Determine the [x, y] coordinate at the center of the cell enclosing the given text.  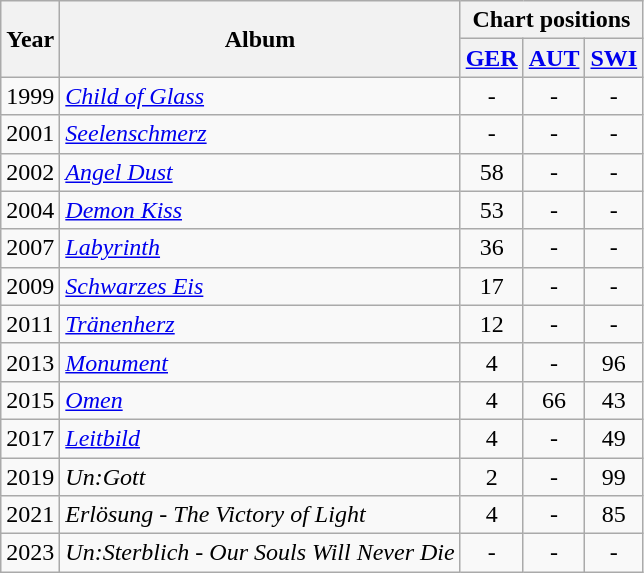
Un:Sterblich - Our Souls Will Never Die [260, 553]
Chart positions [552, 20]
2017 [30, 438]
Erlösung - The Victory of Light [260, 515]
85 [614, 515]
66 [554, 400]
Omen [260, 400]
96 [614, 362]
Album [260, 39]
Labyrinth [260, 248]
99 [614, 477]
Schwarzes Eis [260, 286]
Tränenherz [260, 324]
Year [30, 39]
Demon Kiss [260, 210]
12 [492, 324]
2019 [30, 477]
GER [492, 58]
2 [492, 477]
2013 [30, 362]
2021 [30, 515]
1999 [30, 96]
Monument [260, 362]
SWI [614, 58]
49 [614, 438]
17 [492, 286]
AUT [554, 58]
Un:Gott [260, 477]
2002 [30, 172]
53 [492, 210]
2015 [30, 400]
2023 [30, 553]
36 [492, 248]
2004 [30, 210]
Angel Dust [260, 172]
Leitbild [260, 438]
2011 [30, 324]
2001 [30, 134]
Seelenschmerz [260, 134]
2007 [30, 248]
43 [614, 400]
58 [492, 172]
Child of Glass [260, 96]
2009 [30, 286]
